Output the [X, Y] coordinate of the center of the cell containing the given text.  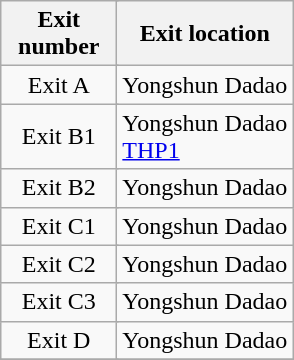
Exit C1 [59, 226]
Exit B2 [59, 188]
Exit C3 [59, 302]
Exit C2 [59, 264]
Exit B1 [59, 136]
Yongshun DadaoTHP1 [205, 136]
Exit location [205, 34]
Exit A [59, 85]
Exit number [59, 34]
Exit D [59, 340]
